Output the [x, y] coordinate of the center of the cell containing the given text.  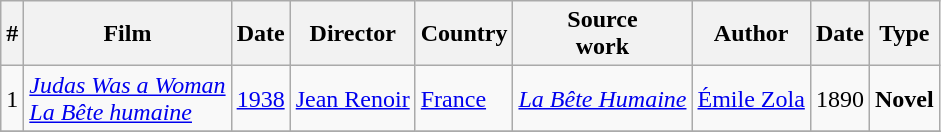
Judas Was a WomanLa Bête humaine [128, 98]
Type [904, 34]
La Bête Humaine [602, 98]
Director [352, 34]
1938 [260, 98]
# [12, 34]
France [464, 98]
Émile Zola [751, 98]
Film [128, 34]
Sourcework [602, 34]
Author [751, 34]
Country [464, 34]
1890 [840, 98]
1 [12, 98]
Novel [904, 98]
Jean Renoir [352, 98]
